Output the (x, y) coordinate of the center of the cell containing the given text.  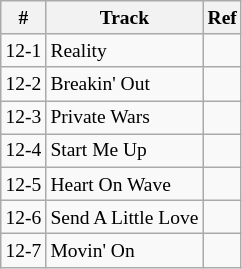
12-4 (24, 150)
Send A Little Love (124, 216)
12-5 (24, 184)
12-6 (24, 216)
12-2 (24, 84)
Start Me Up (124, 150)
Ref (222, 18)
Private Wars (124, 118)
12-7 (24, 250)
12-1 (24, 50)
Heart On Wave (124, 184)
Track (124, 18)
12-3 (24, 118)
Reality (124, 50)
# (24, 18)
Movin' On (124, 250)
Breakin' Out (124, 84)
